Scan for the cell matching the given text and deliver its [x, y] coordinate at center. 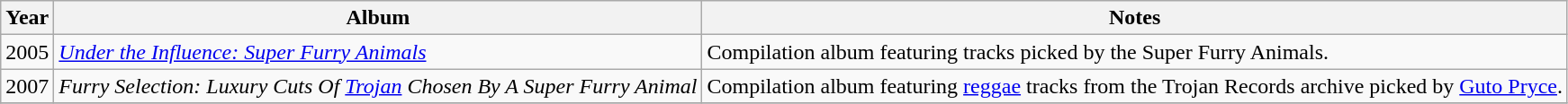
Under the Influence: Super Furry Animals [378, 52]
Album [378, 18]
Notes [1135, 18]
Furry Selection: Luxury Cuts Of Trojan Chosen By A Super Furry Animal [378, 86]
2007 [27, 86]
Compilation album featuring reggae tracks from the Trojan Records archive picked by Guto Pryce. [1135, 86]
Compilation album featuring tracks picked by the Super Furry Animals. [1135, 52]
2005 [27, 52]
Year [27, 18]
